Find where the given text appears and provide that cell's center as (x, y) coordinate. 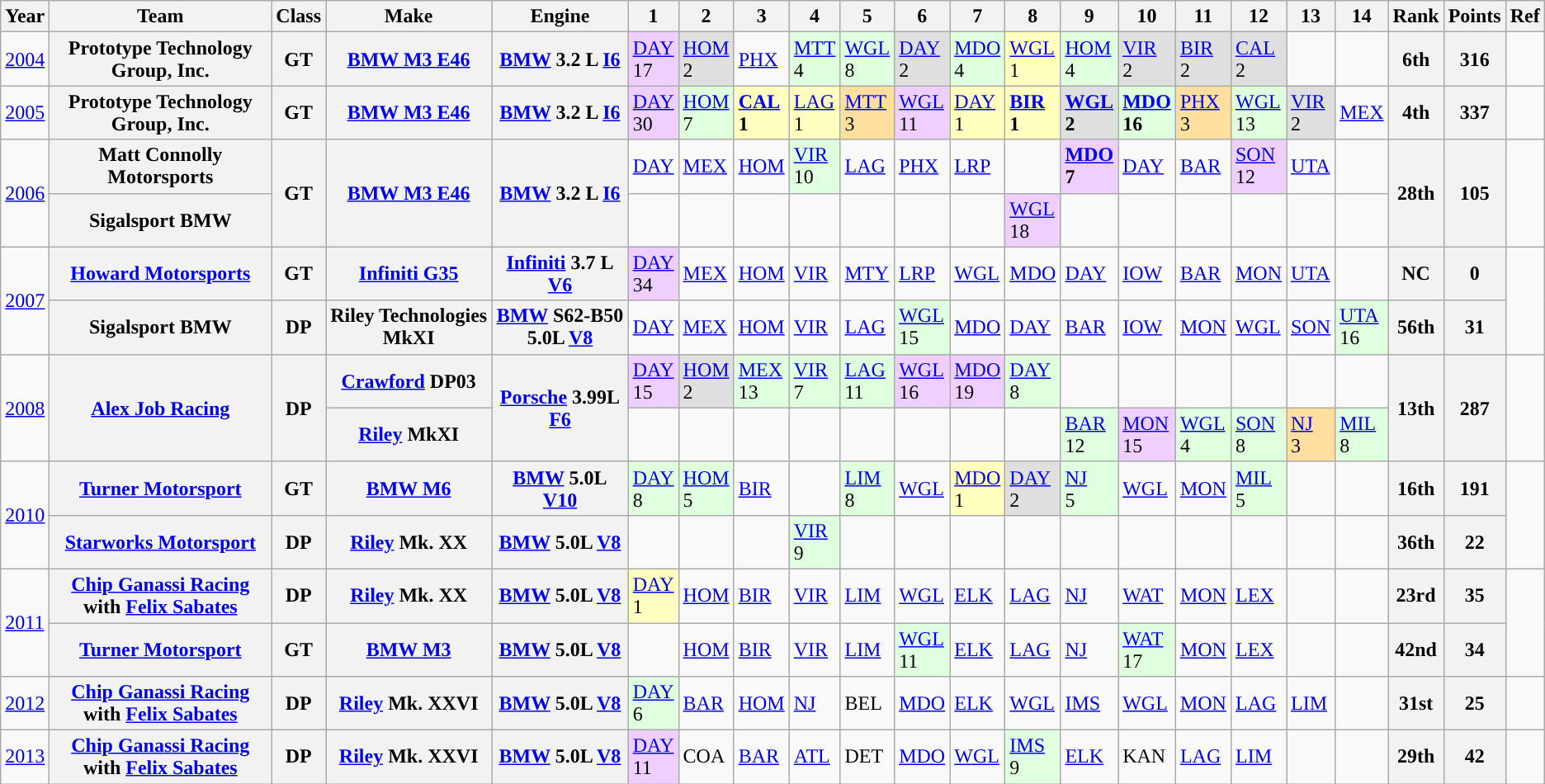
31st (1416, 703)
Riley Technologies MkXI (409, 327)
2013 (25, 758)
42 (1474, 758)
CAL2 (1258, 59)
BIR2 (1203, 59)
WGL16 (923, 381)
WGL1 (1033, 59)
6th (1416, 59)
35 (1474, 596)
287 (1474, 408)
Infiniti G35 (409, 274)
DAY6 (654, 703)
NJ3 (1311, 434)
316 (1474, 59)
UTA16 (1362, 327)
22 (1474, 541)
MDO16 (1147, 112)
11 (1203, 17)
WGL4 (1203, 434)
DET (867, 758)
IMS9 (1033, 758)
WGL15 (923, 327)
SON8 (1258, 434)
Class (299, 17)
HOM5 (706, 489)
ATL (815, 758)
BMW S62-B50 5.0L V8 (560, 327)
HOM4 (1089, 59)
WGL8 (867, 59)
NJ5 (1089, 489)
SON (1311, 327)
16th (1416, 489)
8 (1033, 17)
31 (1474, 327)
Starworks Motorsport (160, 541)
Howard Motorsports (160, 274)
6 (923, 17)
2012 (25, 703)
Matt Connolly Motorsports (160, 167)
191 (1474, 489)
DAY15 (654, 381)
SON12 (1258, 167)
BMW 5.0L V10 (560, 489)
2010 (25, 515)
2005 (25, 112)
BMW M6 (409, 489)
36th (1416, 541)
2007 (25, 300)
4th (1416, 112)
MIL8 (1362, 434)
5 (867, 17)
9 (1089, 17)
4 (815, 17)
Points (1474, 17)
Year (25, 17)
BMW M3 (409, 649)
29th (1416, 758)
1 (654, 17)
2008 (25, 408)
DAY17 (654, 59)
56th (1416, 327)
12 (1258, 17)
NC (1416, 274)
Riley MkXI (409, 434)
Alex Job Racing (160, 408)
Engine (560, 17)
MDO4 (977, 59)
7 (977, 17)
MIL5 (1258, 489)
25 (1474, 703)
WGL2 (1089, 112)
COA (706, 758)
28th (1416, 193)
0 (1474, 274)
HOM7 (706, 112)
2011 (25, 622)
DAY30 (654, 112)
WAT (1147, 596)
14 (1362, 17)
BEL (867, 703)
10 (1147, 17)
13 (1311, 17)
23rd (1416, 596)
MTY (867, 274)
MDO1 (977, 489)
LAG11 (867, 381)
WGL18 (1033, 220)
337 (1474, 112)
DAY34 (654, 274)
VIR9 (815, 541)
2006 (25, 193)
Crawford DP03 (409, 381)
BIR1 (1033, 112)
3 (761, 17)
MDO19 (977, 381)
LAG1 (815, 112)
2004 (25, 59)
42nd (1416, 649)
MTT3 (867, 112)
LIM8 (867, 489)
CAL1 (761, 112)
2 (706, 17)
MON15 (1147, 434)
Infiniti 3.7 L V6 (560, 274)
WAT17 (1147, 649)
WGL13 (1258, 112)
105 (1474, 193)
Porsche 3.99L F6 (560, 408)
MDO7 (1089, 167)
PHX3 (1203, 112)
34 (1474, 649)
Rank (1416, 17)
Ref (1525, 17)
DAY11 (654, 758)
KAN (1147, 758)
MTT4 (815, 59)
Make (409, 17)
VIR7 (815, 381)
VIR10 (815, 167)
BAR12 (1089, 434)
MEX13 (761, 381)
IMS (1089, 703)
13th (1416, 408)
Team (160, 17)
